Output the [x, y] coordinate of the center of the cell containing the given text.  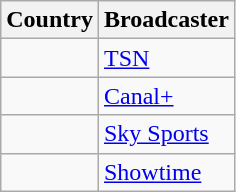
Canal+ [166, 96]
Broadcaster [166, 20]
Showtime [166, 172]
TSN [166, 58]
Country [50, 20]
Sky Sports [166, 134]
